From the cell containing the given text, extract its center point as [X, Y] coordinate. 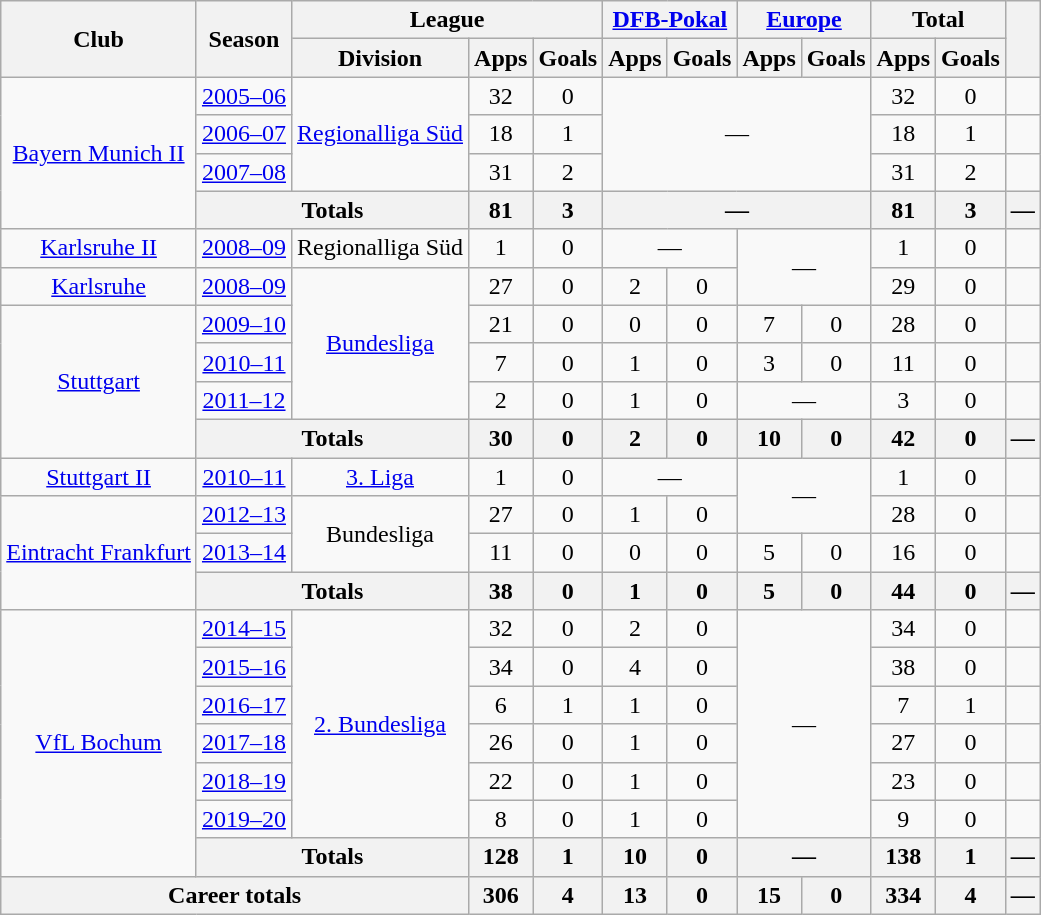
2009–10 [244, 324]
8 [501, 819]
306 [501, 895]
6 [501, 705]
16 [903, 553]
13 [635, 895]
Karlsruhe [99, 286]
VfL Bochum [99, 743]
2017–18 [244, 743]
Eintracht Frankfurt [99, 553]
2007–08 [244, 172]
Stuttgart [99, 381]
2016–17 [244, 705]
Karlsruhe II [99, 248]
15 [769, 895]
9 [903, 819]
2. Bundesliga [380, 724]
21 [501, 324]
2018–19 [244, 781]
2015–16 [244, 667]
Club [99, 39]
League [446, 20]
Bayern Munich II [99, 153]
26 [501, 743]
44 [903, 591]
Career totals [235, 895]
30 [501, 438]
138 [903, 857]
3. Liga [380, 477]
DFB-Pokal [670, 20]
2012–13 [244, 515]
2013–14 [244, 553]
Division [380, 58]
Total [938, 20]
2019–20 [244, 819]
2006–07 [244, 134]
22 [501, 781]
2005–06 [244, 96]
29 [903, 286]
128 [501, 857]
334 [903, 895]
23 [903, 781]
2014–15 [244, 629]
Season [244, 39]
42 [903, 438]
Europe [804, 20]
Stuttgart II [99, 477]
2011–12 [244, 400]
